Return the [x, y] coordinate for the center point of the cell that contains the specified text.  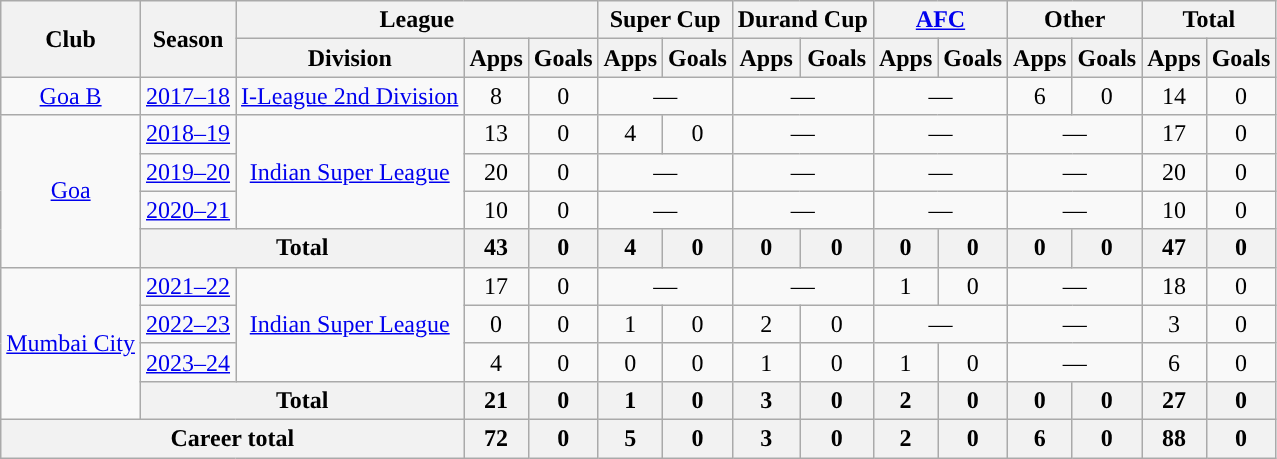
2018–19 [188, 134]
88 [1174, 438]
AFC [940, 20]
Goa [71, 191]
Super Cup [665, 20]
18 [1174, 286]
2022–23 [188, 324]
43 [496, 248]
27 [1174, 400]
72 [496, 438]
47 [1174, 248]
5 [630, 438]
13 [496, 134]
2020–21 [188, 210]
Division [350, 58]
2019–20 [188, 172]
2021–22 [188, 286]
Season [188, 39]
Club [71, 39]
2017–18 [188, 96]
Mumbai City [71, 343]
Other [1075, 20]
Goa B [71, 96]
Career total [232, 438]
14 [1174, 96]
Durand Cup [802, 20]
21 [496, 400]
I-League 2nd Division [350, 96]
League [418, 20]
8 [496, 96]
2023–24 [188, 362]
